Return (x, y) of the center of cell containing provided text 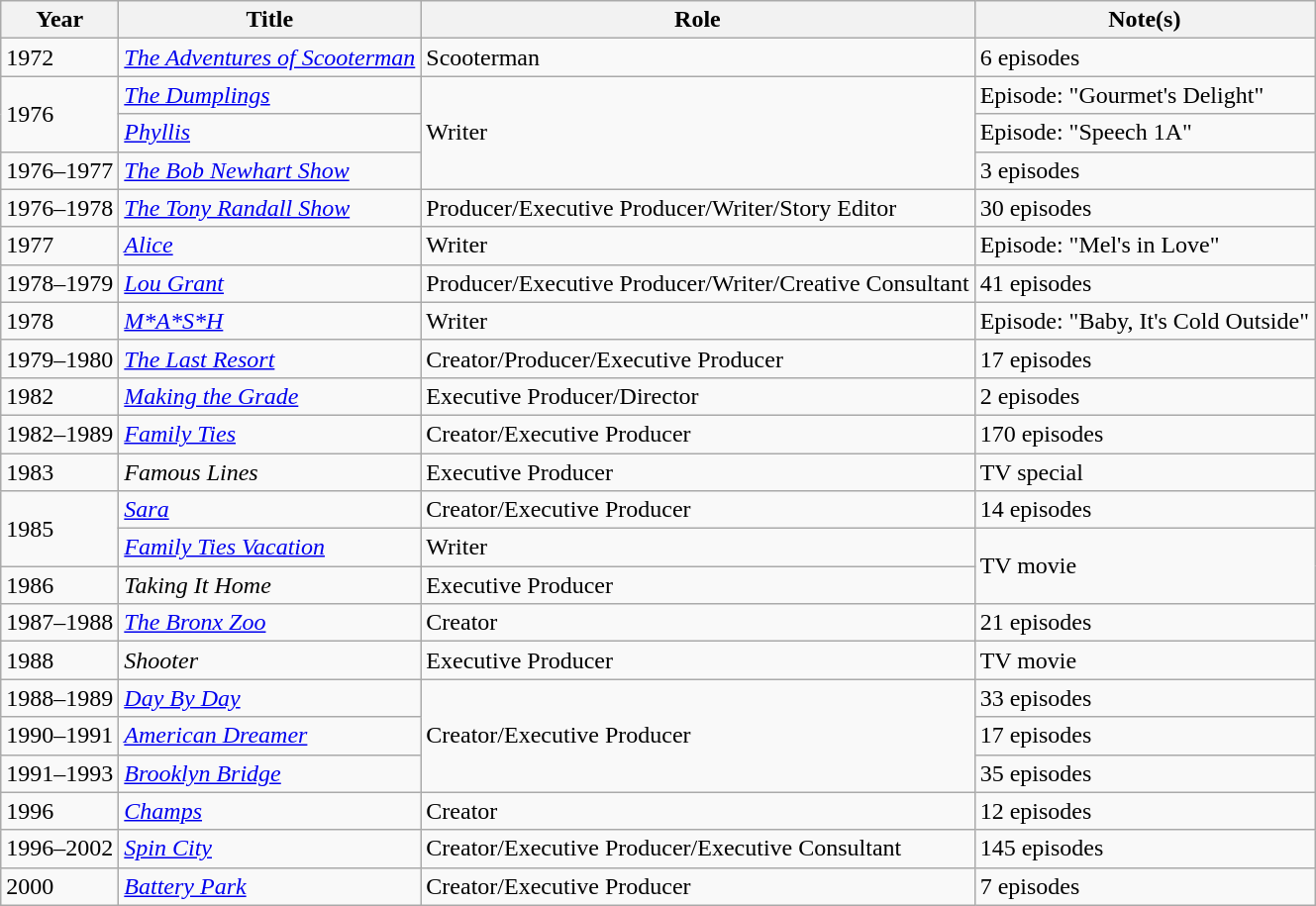
Creator/Producer/Executive Producer (697, 358)
35 episodes (1145, 773)
Scooterman (697, 57)
M*A*S*H (269, 321)
Episode: "Mel's in Love" (1145, 246)
12 episodes (1145, 811)
Year (59, 20)
Champs (269, 811)
Creator/Executive Producer/Executive Consultant (697, 849)
1985 (59, 529)
1996–2002 (59, 849)
The Tony Randall Show (269, 208)
The Dumplings (269, 95)
Producer/Executive Producer/Writer/Story Editor (697, 208)
7 episodes (1145, 886)
Title (269, 20)
Episode: "Speech 1A" (1145, 133)
The Bob Newhart Show (269, 170)
1972 (59, 57)
Sara (269, 510)
3 episodes (1145, 170)
Day By Day (269, 698)
14 episodes (1145, 510)
Producer/Executive Producer/Writer/Creative Consultant (697, 283)
Alice (269, 246)
Lou Grant (269, 283)
Spin City (269, 849)
Role (697, 20)
145 episodes (1145, 849)
TV special (1145, 472)
Note(s) (1145, 20)
Shooter (269, 660)
1982–1989 (59, 434)
Family Ties (269, 434)
The Bronx Zoo (269, 623)
33 episodes (1145, 698)
1976–1977 (59, 170)
1996 (59, 811)
170 episodes (1145, 434)
30 episodes (1145, 208)
1990–1991 (59, 736)
The Last Resort (269, 358)
1982 (59, 396)
Making the Grade (269, 396)
Executive Producer/Director (697, 396)
1991–1993 (59, 773)
1988–1989 (59, 698)
Brooklyn Bridge (269, 773)
6 episodes (1145, 57)
1977 (59, 246)
1987–1988 (59, 623)
Phyllis (269, 133)
1976–1978 (59, 208)
The Adventures of Scooterman (269, 57)
Family Ties Vacation (269, 548)
2000 (59, 886)
Episode: "Gourmet's Delight" (1145, 95)
1988 (59, 660)
1978 (59, 321)
41 episodes (1145, 283)
2 episodes (1145, 396)
Episode: "Baby, It's Cold Outside" (1145, 321)
Taking It Home (269, 585)
21 episodes (1145, 623)
1978–1979 (59, 283)
1983 (59, 472)
1979–1980 (59, 358)
American Dreamer (269, 736)
1976 (59, 114)
1986 (59, 585)
Famous Lines (269, 472)
Battery Park (269, 886)
